From the cell containing the given text, extract its center point as [x, y] coordinate. 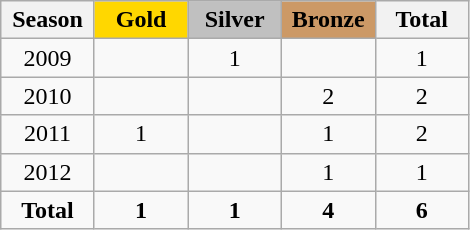
Silver [235, 20]
2011 [48, 134]
2012 [48, 172]
4 [328, 210]
Gold [141, 20]
Bronze [328, 20]
Season [48, 20]
2009 [48, 58]
2010 [48, 96]
6 [422, 210]
